Scan for the cell matching the given text and deliver its [X, Y] coordinate at center. 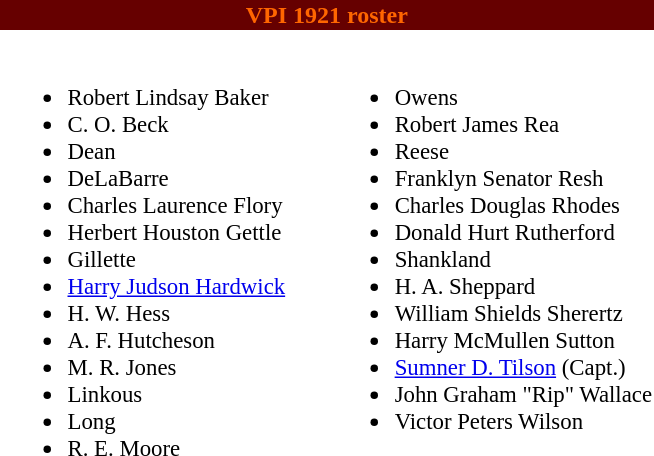
VPI 1921 roster [327, 15]
